Output the [x, y] coordinate of the center of the cell containing the given text.  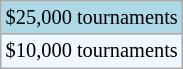
$10,000 tournaments [92, 51]
$25,000 tournaments [92, 17]
